Identify which cell holds the provided text, then report its [x, y] central coordinate. 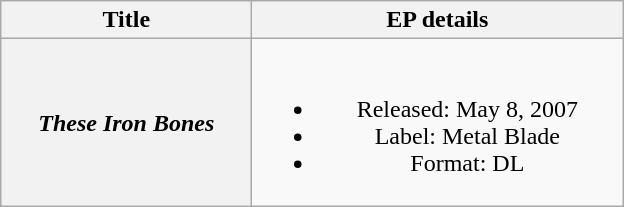
EP details [438, 20]
Title [126, 20]
Released: May 8, 2007Label: Metal BladeFormat: DL [438, 122]
These Iron Bones [126, 122]
